Locate the cell with the specified text and output its (X, Y) center coordinate. 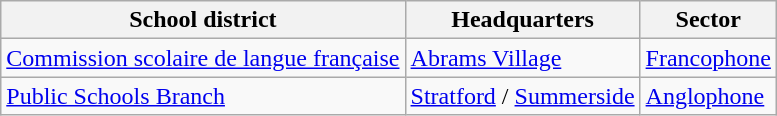
Stratford / Summerside (522, 96)
School district (203, 20)
Abrams Village (522, 58)
Sector (708, 20)
Headquarters (522, 20)
Anglophone (708, 96)
Public Schools Branch (203, 96)
Francophone (708, 58)
Commission scolaire de langue française (203, 58)
